Extract the (X, Y) coordinate from the center of the cell holding the provided text.  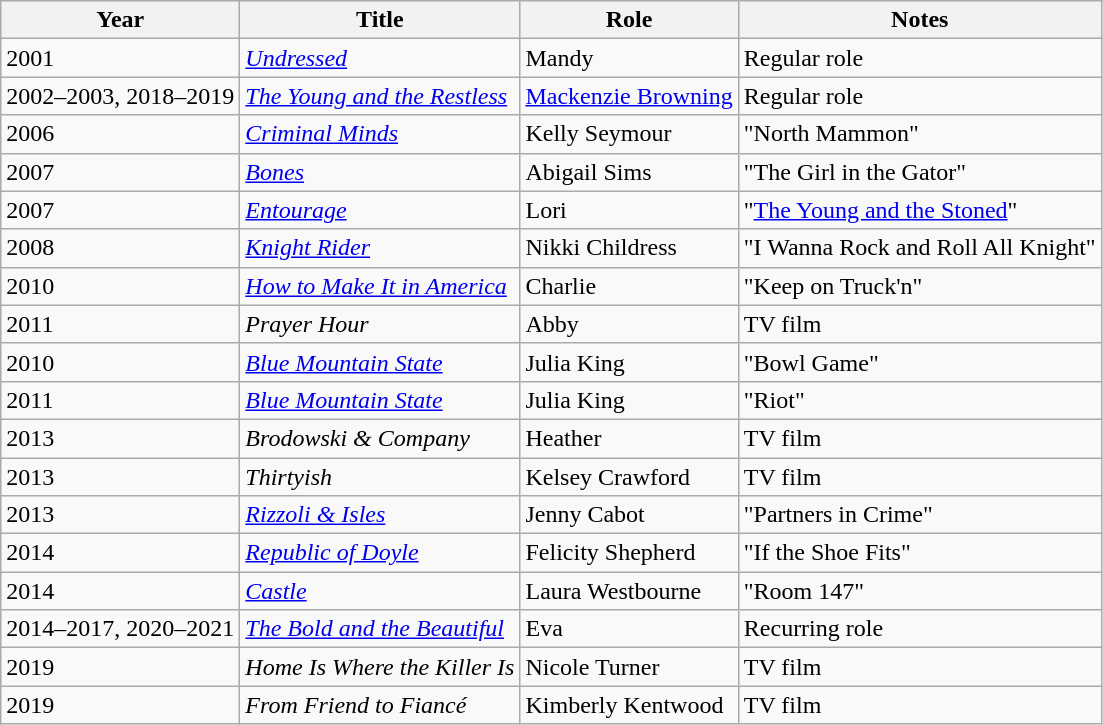
Role (629, 20)
"Partners in Crime" (920, 515)
Lori (629, 210)
Bones (380, 172)
Kelly Seymour (629, 134)
Republic of Doyle (380, 553)
"If the Shoe Fits" (920, 553)
Castle (380, 591)
2002–2003, 2018–2019 (120, 96)
Undressed (380, 58)
Knight Rider (380, 248)
Title (380, 20)
Eva (629, 629)
How to Make It in America (380, 286)
"The Young and the Stoned" (920, 210)
"Keep on Truck'n" (920, 286)
2014–2017, 2020–2021 (120, 629)
Prayer Hour (380, 324)
Year (120, 20)
From Friend to Fiancé (380, 705)
Entourage (380, 210)
Felicity Shepherd (629, 553)
Brodowski & Company (380, 438)
2006 (120, 134)
Mackenzie Browning (629, 96)
The Young and the Restless (380, 96)
Laura Westbourne (629, 591)
Nikki Childress (629, 248)
"I Wanna Rock and Roll All Knight" (920, 248)
Abby (629, 324)
Thirtyish (380, 477)
Jenny Cabot (629, 515)
"Bowl Game" (920, 362)
Home Is Where the Killer Is (380, 667)
Nicole Turner (629, 667)
Kimberly Kentwood (629, 705)
Abigail Sims (629, 172)
2008 (120, 248)
Notes (920, 20)
The Bold and the Beautiful (380, 629)
"North Mammon" (920, 134)
Charlie (629, 286)
Kelsey Crawford (629, 477)
2001 (120, 58)
"The Girl in the Gator" (920, 172)
Recurring role (920, 629)
Criminal Minds (380, 134)
"Room 147" (920, 591)
"Riot" (920, 400)
Rizzoli & Isles (380, 515)
Heather (629, 438)
Mandy (629, 58)
